Extract the [x, y] coordinate from the center of the cell holding the provided text.  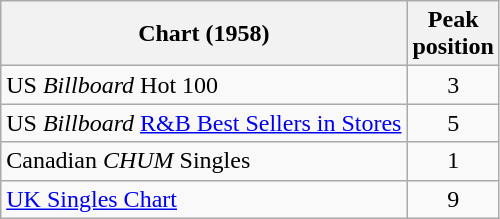
Peakposition [453, 34]
Canadian CHUM Singles [204, 161]
9 [453, 199]
US Billboard Hot 100 [204, 85]
3 [453, 85]
US Billboard R&B Best Sellers in Stores [204, 123]
UK Singles Chart [204, 199]
1 [453, 161]
Chart (1958) [204, 34]
5 [453, 123]
